Scan for the cell matching the given text and deliver its (X, Y) coordinate at center. 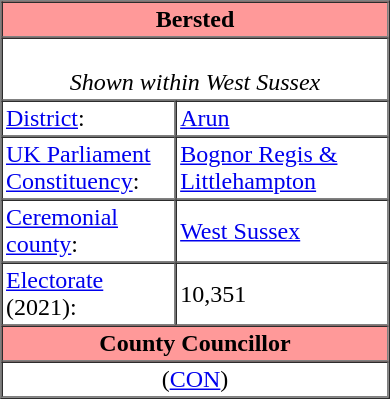
Shown within West Sussex (196, 70)
District: (89, 118)
UK Parliament Constituency: (89, 168)
Arun (282, 118)
West Sussex (282, 232)
County Councillor (196, 344)
Ceremonial county: (89, 232)
(CON) (196, 380)
Bersted (196, 20)
Electorate (2021): (89, 294)
10,351 (282, 294)
Bognor Regis & Littlehampton (282, 168)
